Extract the (X, Y) coordinate from the center of the cell holding the provided text.  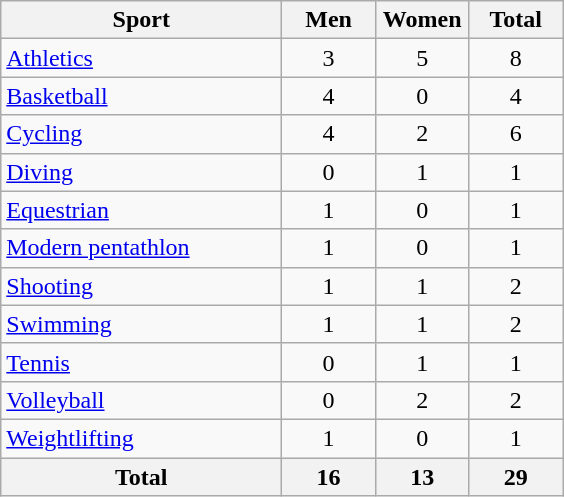
5 (422, 58)
Equestrian (142, 210)
8 (516, 58)
Women (422, 20)
Swimming (142, 324)
Shooting (142, 286)
Men (329, 20)
Cycling (142, 134)
Modern pentathlon (142, 248)
Weightlifting (142, 438)
29 (516, 477)
Sport (142, 20)
16 (329, 477)
Athletics (142, 58)
3 (329, 58)
6 (516, 134)
Tennis (142, 362)
13 (422, 477)
Diving (142, 172)
Volleyball (142, 400)
Basketball (142, 96)
